Detect which cell encompasses the target text, then output its (X, Y) center coordinate. 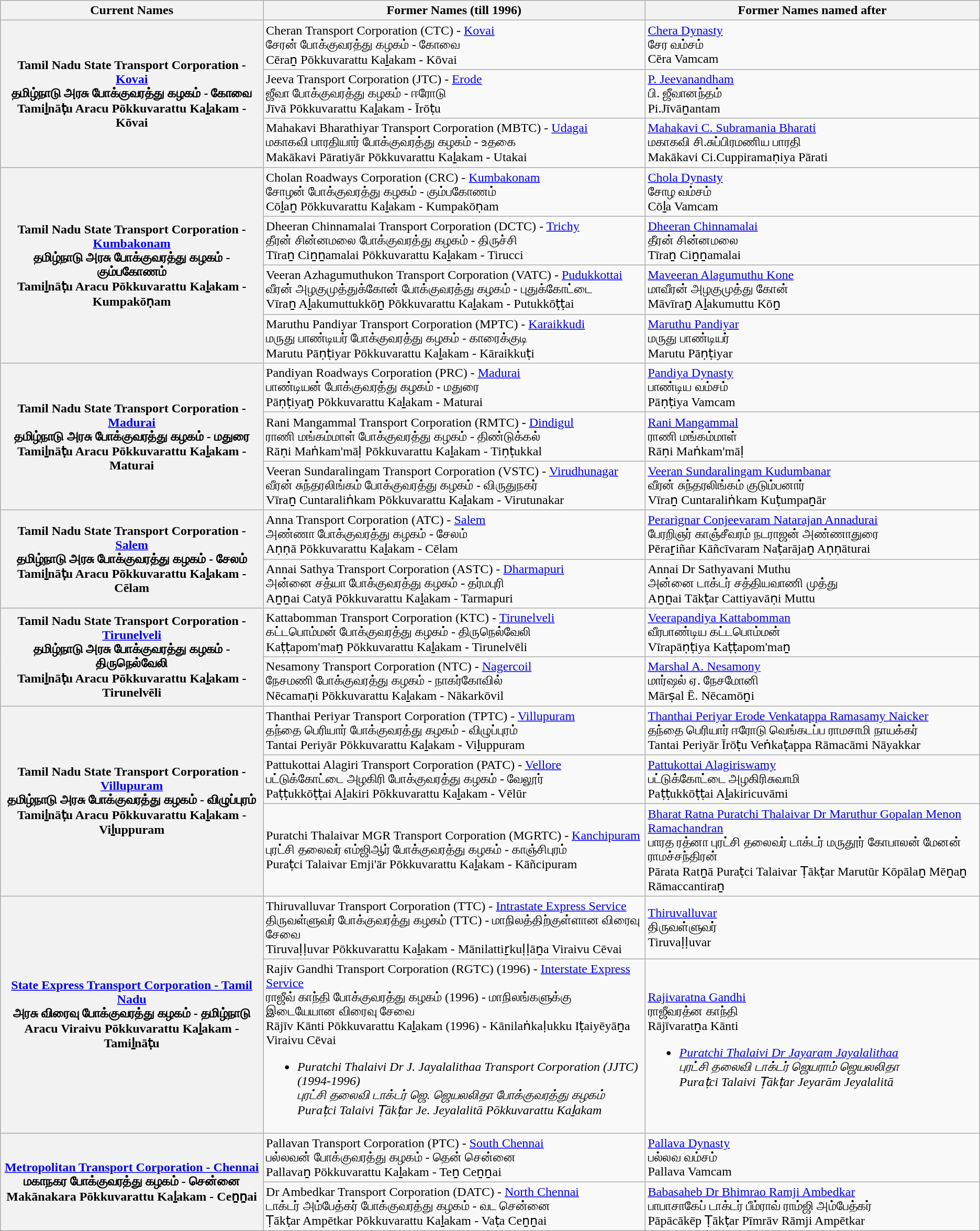
Veeran Sundaralingam Kudumbanarவீரன் சுந்தரலிங்கம் குடும்பனார்Vīraṉ Cuntaraliṅkam Kuṭumpaṉār (812, 486)
Current Names (132, 10)
State Express Transport Corporation - Tamil Naduஅரசு விரைவு போக்குவரத்து கழகம் - தமிழ்நாடுAracu Viraivu Pōkkuvarattu Kaḻakam - Tamiḻnāṭu (132, 1014)
Veerapandiya Kattabommanவீரபாண்டிய கட்டபொம்மன்Vīrapāṇṭiya Kaṭṭapom'maṉ (812, 633)
Tamil Nadu State Transport Corporation - Kumbakonamதமிழ்நாடு அரசு போக்குவரத்து கழகம் - கும்பகோணம்Tamiḻnāṭu Aracu Pōkkuvarattu Kaḻakam - Kumpakōṇam (132, 265)
Pattukottai Alagiriswamyபட்டுக்கோட்டை அழகிரிசுவாமிPaṭṭukkōṭṭai Aḻakiricuvāmi (812, 779)
Chera Dynastyசேர வம்சம்Cēra Vamcam (812, 45)
Babasaheb Dr Bhimrao Ramji Ambedkarபாபாசாகேப் டாக்டர் பீம்ராவ் ராம்ஜி அம்பேத்கர்Pāpācākēp Ṭākṭar Pīmrāv Rāmji Ampētkar (812, 1206)
Tamil Nadu State Transport Corporation - Maduraiதமிழ்நாடு அரசு போக்குவரத்து கழகம் - மதுரைTamiḻnāṭu Aracu Pōkkuvarattu Kaḻakam - Maturai (132, 437)
Mahakavi Bharathiyar Transport Corporation (MBTC) - Udagaiமகாகவி பாரதியார் போக்குவரத்து கழகம் - உதகைMakākavi Pāratiyār Pōkkuvarattu Kaḻakam - Utakai (454, 143)
P. Jeevanandhamபி. ஜீவானந்தம்Pi.Jīvāṉantam (812, 94)
Cheran Transport Corporation (CTC) - Kovaiசேரன் போக்குவரத்து கழகம் - கோவைCēraṉ Pōkkuvarattu Kaḻakam - Kōvai (454, 45)
Pallavan Transport Corporation (PTC) - South Chennaiபல்லவன் போக்குவரத்து கழகம் - தென் சென்னைPallavaṉ Pōkkuvarattu Kaḻakam - Teṉ Ceṉṉai (454, 1157)
Tamil Nadu State Transport Corporation - Kovaiதமிழ்நாடு அரசு போக்குவரத்து கழகம் - கோவைTamiḻnāṭu Aracu Pōkkuvarattu Kaḻakam - Kōvai (132, 94)
Anna Transport Corporation (ATC) - Salemஅண்ணா போக்குவரத்து கழகம் - சேலம்Aṇṇā Pōkkuvarattu Kaḻakam - Cēlam (454, 534)
Tamil Nadu State Transport Corporation - Villupuramதமிழ்நாடு அரசு போக்குவரத்து கழகம் - விழுப்புரம்Tamiḻnāṭu Aracu Pōkkuvarattu Kaḻakam - Viḻuppuram (132, 801)
Chola Dynastyசோழ வம்சம்Cōḻa Vamcam (812, 192)
Former Names named after (812, 10)
Maveeran Alagumuthu Koneமாவீரன் அழகுமுத்து கோன்Māvīraṉ Aḻakumuttu Kōṉ (812, 290)
Thanthai Periyar Erode Venkatappa Ramasamy Naickerதந்தை பெரியார் ஈரோடு வெங்கடப்ப ராமசாமி நாயக்கர்Tantai Periyār Īrōṭu Veṅkaṭappa Rāmacāmi Nāyakkar (812, 731)
Maruthu Pandiyarமருது பாண்டியர்Marutu Pāṇṭiyar (812, 339)
Annai Sathya Transport Corporation (ASTC) - Dharmapuriஅன்னை சத்யா போக்குவரத்து கழகம் - தர்மபுரிAṉṉai Catyā Pōkkuvarattu Kaḻakam - Tarmapuri (454, 584)
Nesamony Transport Corporation (NTC) - Nagercoilநேசமணி போக்குவரத்து கழகம் - நாகர்கோவில்Nēcamaṇi Pōkkuvarattu Kaḻakam - Nākarkōvil (454, 681)
Cholan Roadways Corporation (CRC) - Kumbakonamசோழன் போக்குவரத்து கழகம் - கும்பகோணம்Cōḻaṉ Pōkkuvarattu Kaḻakam - Kumpakōṇam (454, 192)
Metropolitan Transport Corporation - Chennaiமகாநகர போக்குவரத்து கழகம் - சென்னைMakānakara Pōkkuvarattu Kaḻakam - Ceṉṉai (132, 1182)
Jeeva Transport Corporation (JTC) - Erodeஜீவா போக்குவரத்து கழகம் - ஈரோடுJīvā Pōkkuvarattu Kaḻakam - Īrōṭu (454, 94)
Pandiyan Roadways Corporation (PRC) - Maduraiபாண்டியன் போக்குவரத்து கழகம் - மதுரைPāṇṭiyaṉ Pōkkuvarattu Kaḻakam - Maturai (454, 388)
Tamil Nadu State Transport Corporation - Salemதமிழ்நாடு அரசு போக்குவரத்து கழகம் - சேலம்Tamiḻnāṭu Aracu Pōkkuvarattu Kaḻakam - Cēlam (132, 559)
Marshal A. Nesamonyமார்ஷல் ஏ. நேசமோனிMārṣal Ē. Nēcamōṉi (812, 681)
Pandiya Dynastyபாண்டிய வம்சம்Pāṇṭiya Vamcam (812, 388)
Former Names (till 1996) (454, 10)
Perarignar Conjeevaram Natarajan Annaduraiபேரறிஞர் காஞ்சீவரம் நடராஜன் அண்ணாதுரைPēraṟiñar Kāñcīvaram Naṭarājaṉ Aṇṇāturai (812, 534)
Dheeran Chinnamalaiதீரன் சின்னமலைTīraṉ Ciṉṉamalai (812, 241)
Thiruvalluvarதிருவள்ளுவர்Tiruvaḷḷuvar (812, 927)
Mahakavi C. Subramania Bharatiமகாகவி சி.சுப்பிரமணிய பாரதிMakākavi Ci.Cuppiramaṇiya Pārati (812, 143)
Pallava Dynastyபல்லவ வம்சம்Pallava Vamcam (812, 1157)
Kattabomman Transport Corporation (KTC) - Tirunelveliகட்டபொம்மன் போக்குவரத்து கழகம் - திருநெல்வேலிKaṭṭapom'maṉ Pōkkuvarattu Kaḻakam - Tirunelvēli (454, 633)
Rani Mangammalராணி மங்கம்மாள்Rāṇi Maṅkam'māḷ (812, 437)
Annai Dr Sathyavani Muthuஅன்னை டாக்டர் சத்தியவாணி முத்துAṉṉai Tākṭar Cattiyavāṇi Muttu (812, 584)
Dheeran Chinnamalai Transport Corporation (DCTC) - Trichyதீரன் சின்னமலை போக்குவரத்து கழகம் - திருச்சிTīraṉ Ciṉṉamalai Pōkkuvarattu Kaḻakam - Tirucci (454, 241)
